Provide the [x, y] coordinate of the cell's center where the given text is located.  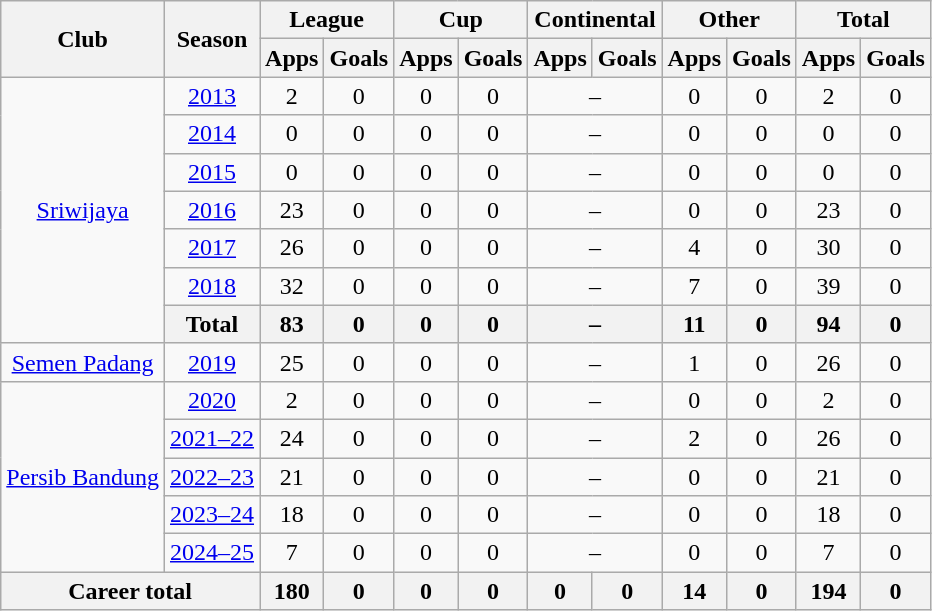
2020 [212, 400]
94 [828, 324]
Persib Bandung [83, 476]
2018 [212, 286]
1 [694, 362]
30 [828, 248]
2019 [212, 362]
11 [694, 324]
League [327, 20]
2024–25 [212, 553]
2015 [212, 172]
2021–22 [212, 438]
Season [212, 39]
4 [694, 248]
39 [828, 286]
2022–23 [212, 477]
Sriwijaya [83, 210]
Cup [461, 20]
24 [292, 438]
2014 [212, 134]
180 [292, 591]
2016 [212, 210]
Continental [595, 20]
2023–24 [212, 515]
25 [292, 362]
Other [729, 20]
83 [292, 324]
Club [83, 39]
Semen Padang [83, 362]
2013 [212, 96]
Career total [130, 591]
32 [292, 286]
2017 [212, 248]
194 [828, 591]
14 [694, 591]
